From the cell containing the given text, extract its center point as [x, y] coordinate. 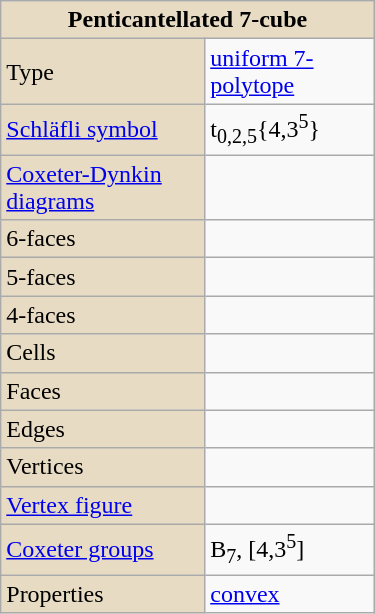
Vertex figure [103, 505]
Coxeter groups [103, 550]
B7, [4,35] [290, 550]
Vertices [103, 467]
uniform 7-polytope [290, 72]
5-faces [103, 277]
6-faces [103, 239]
Edges [103, 429]
Type [103, 72]
4-faces [103, 315]
Cells [103, 353]
Penticantellated 7-cube [188, 20]
Schläfli symbol [103, 130]
Properties [103, 594]
Faces [103, 391]
Coxeter-Dynkin diagrams [103, 188]
convex [290, 594]
t0,2,5{4,35} [290, 130]
